Locate the cell with the specified text and output its (X, Y) center coordinate. 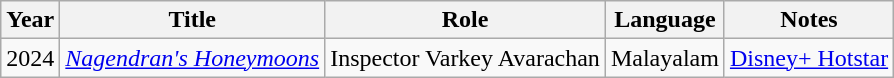
Year (30, 20)
2024 (30, 58)
Title (192, 20)
Language (664, 20)
Disney+ Hotstar (808, 58)
Malayalam (664, 58)
Inspector Varkey Avarachan (466, 58)
Nagendran's Honeymoons (192, 58)
Notes (808, 20)
Role (466, 20)
